Determine the [X, Y] coordinate at the center of the cell enclosing the given text.  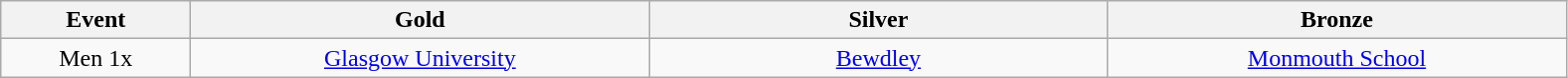
Silver [879, 20]
Glasgow University [420, 58]
Bronze [1336, 20]
Men 1x [95, 58]
Event [95, 20]
Bewdley [879, 58]
Gold [420, 20]
Monmouth School [1336, 58]
